Search for the cell housing the specified text and yield its [X, Y] center coordinate. 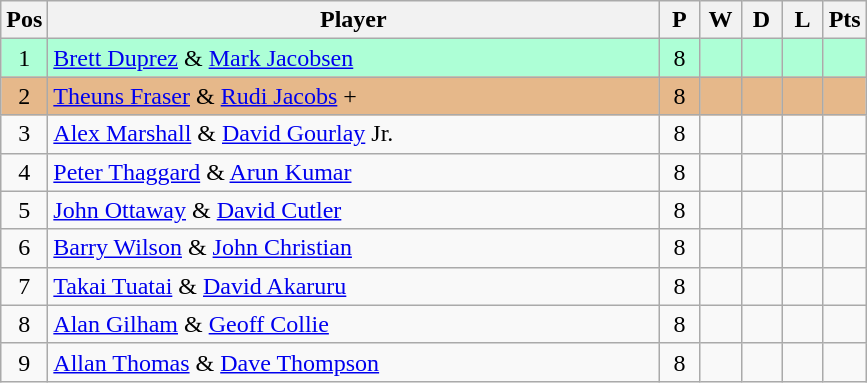
W [720, 20]
9 [24, 362]
P [680, 20]
Takai Tuatai & David Akaruru [354, 286]
Barry Wilson & John Christian [354, 248]
Alan Gilham & Geoff Collie [354, 324]
1 [24, 58]
Allan Thomas & Dave Thompson [354, 362]
Pos [24, 20]
3 [24, 134]
7 [24, 286]
Brett Duprez & Mark Jacobsen [354, 58]
L [802, 20]
John Ottaway & David Cutler [354, 210]
Theuns Fraser & Rudi Jacobs + [354, 96]
Alex Marshall & David Gourlay Jr. [354, 134]
Pts [844, 20]
2 [24, 96]
6 [24, 248]
5 [24, 210]
Player [354, 20]
D [762, 20]
4 [24, 172]
Peter Thaggard & Arun Kumar [354, 172]
